From the cell containing the given text, extract its center point as [X, Y] coordinate. 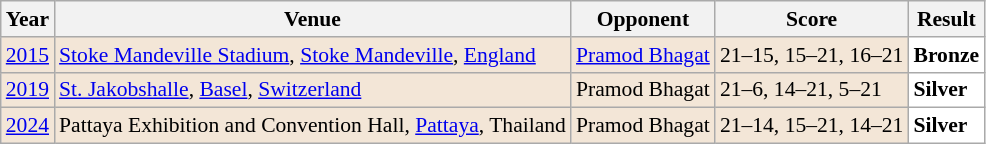
St. Jakobshalle, Basel, Switzerland [312, 90]
Pattaya Exhibition and Convention Hall, Pattaya, Thailand [312, 126]
2015 [28, 55]
Result [946, 19]
2019 [28, 90]
Score [812, 19]
Bronze [946, 55]
21–6, 14–21, 5–21 [812, 90]
21–15, 15–21, 16–21 [812, 55]
21–14, 15–21, 14–21 [812, 126]
Year [28, 19]
2024 [28, 126]
Opponent [643, 19]
Venue [312, 19]
Stoke Mandeville Stadium, Stoke Mandeville, England [312, 55]
